Detect which cell encompasses the target text, then output its [x, y] center coordinate. 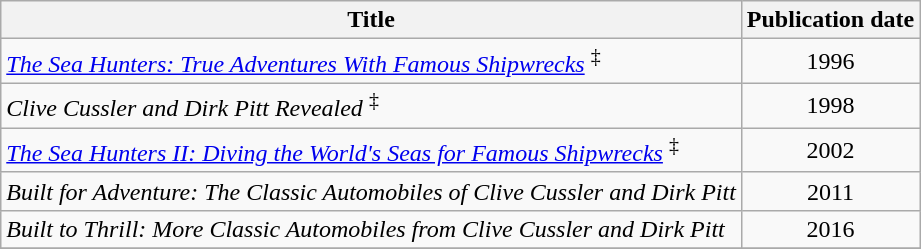
Publication date [830, 20]
Clive Cussler and Dirk Pitt Revealed ‡ [372, 106]
1996 [830, 62]
2011 [830, 191]
2016 [830, 230]
The Sea Hunters II: Diving the World's Seas for Famous Shipwrecks ‡ [372, 150]
Built to Thrill: More Classic Automobiles from Clive Cussler and Dirk Pitt [372, 230]
2002 [830, 150]
1998 [830, 106]
The Sea Hunters: True Adventures With Famous Shipwrecks ‡ [372, 62]
Title [372, 20]
Built for Adventure: The Classic Automobiles of Clive Cussler and Dirk Pitt [372, 191]
